Output the (x, y) coordinate of the center of the cell containing the given text.  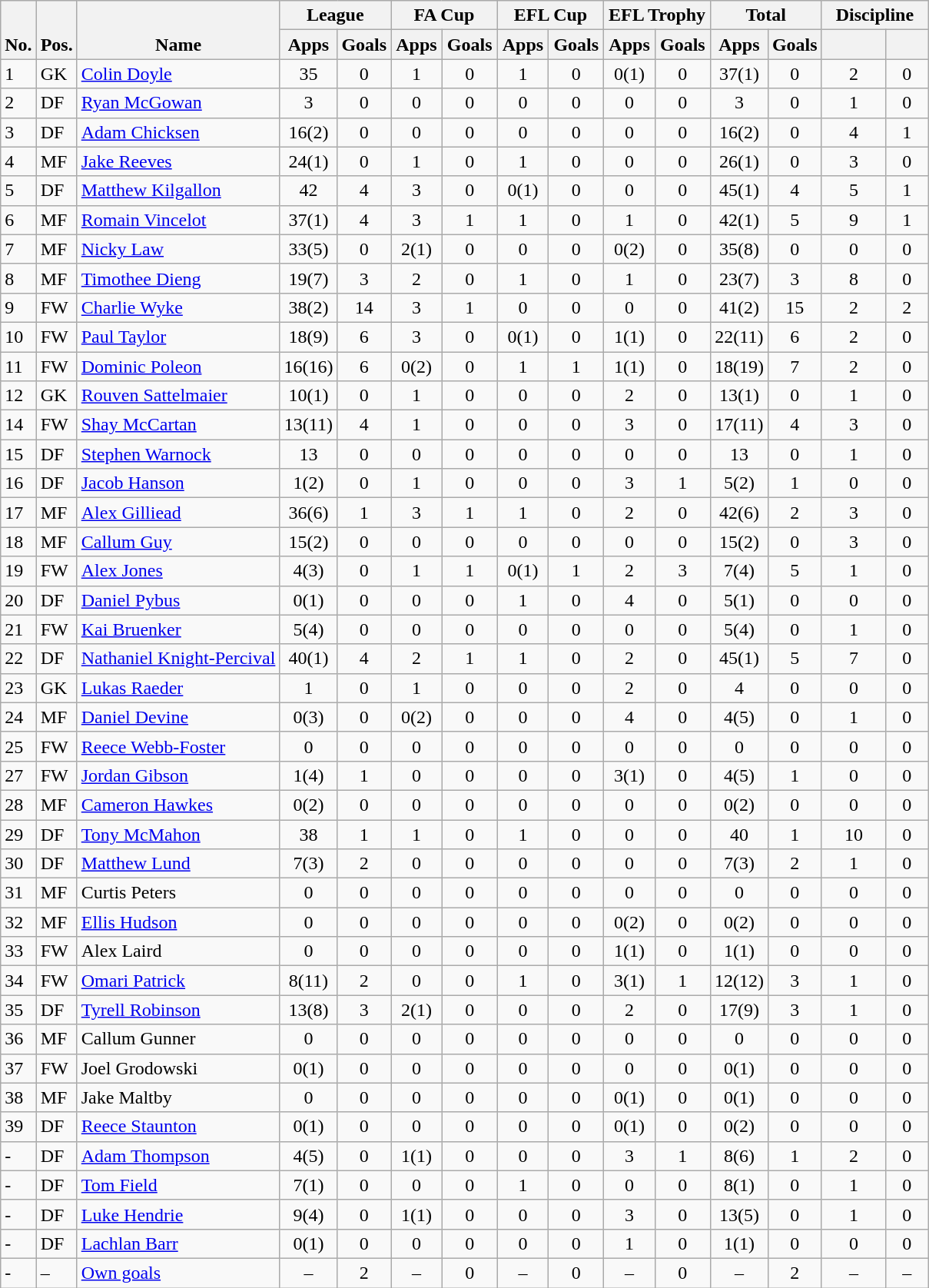
Adam Chicksen (178, 132)
Adam Thompson (178, 1156)
29 (18, 834)
Jake Reeves (178, 161)
12(12) (739, 981)
13(1) (739, 396)
Tony McMahon (178, 834)
Discipline (874, 15)
Own goals (178, 1273)
Rouven Sattelmaier (178, 396)
8(1) (739, 1185)
Ellis Hudson (178, 922)
42(1) (739, 220)
40 (739, 834)
24 (18, 717)
17(9) (739, 1010)
Curtis Peters (178, 893)
Shay McCartan (178, 425)
Alex Laird (178, 951)
23(7) (739, 278)
18 (18, 542)
Ryan McGowan (178, 103)
35(8) (739, 249)
Nicky Law (178, 249)
17(11) (739, 425)
Charlie Wyke (178, 307)
8(11) (309, 981)
36(6) (309, 513)
No. (18, 30)
25 (18, 746)
Dominic Poleon (178, 367)
Alex Jones (178, 571)
7(1) (309, 1185)
Jordan Gibson (178, 775)
Name (178, 30)
Timothee Dieng (178, 278)
13(5) (739, 1214)
1(4) (309, 775)
Callum Gunner (178, 1039)
4(3) (309, 571)
16(16) (309, 367)
Matthew Kilgallon (178, 191)
EFL Trophy (658, 15)
Reece Staunton (178, 1127)
Pos. (57, 30)
Kai Bruenker (178, 629)
Alex Gilliead (178, 513)
21 (18, 629)
22(11) (739, 337)
37 (18, 1068)
5(2) (739, 483)
40(1) (309, 659)
Romain Vincelot (178, 220)
23 (18, 688)
13(8) (309, 1010)
13(11) (309, 425)
Stephen Warnock (178, 454)
Tyrell Robinson (178, 1010)
39 (18, 1127)
Cameron Hawkes (178, 805)
Daniel Pybus (178, 600)
EFL Cup (550, 15)
9(4) (309, 1214)
28 (18, 805)
22 (18, 659)
8(6) (739, 1156)
27 (18, 775)
Luke Hendrie (178, 1214)
Callum Guy (178, 542)
Reece Webb-Foster (178, 746)
38(2) (309, 307)
League (335, 15)
1(2) (309, 483)
Joel Grodowski (178, 1068)
42(6) (739, 513)
31 (18, 893)
41(2) (739, 307)
20 (18, 600)
Omari Patrick (178, 981)
17 (18, 513)
7(4) (739, 571)
32 (18, 922)
Jacob Hanson (178, 483)
FA Cup (444, 15)
5(1) (739, 600)
42 (309, 191)
12 (18, 396)
33(5) (309, 249)
18(9) (309, 337)
Lachlan Barr (178, 1243)
24(1) (309, 161)
11 (18, 367)
Daniel Devine (178, 717)
30 (18, 864)
18(19) (739, 367)
19 (18, 571)
Colin Doyle (178, 74)
Paul Taylor (178, 337)
36 (18, 1039)
Matthew Lund (178, 864)
34 (18, 981)
33 (18, 951)
16 (18, 483)
Lukas Raeder (178, 688)
Nathaniel Knight-Percival (178, 659)
10(1) (309, 396)
0(3) (309, 717)
Tom Field (178, 1185)
26(1) (739, 161)
19(7) (309, 278)
Total (765, 15)
Jake Maltby (178, 1097)
